Determine the [x, y] coordinate at the center of the cell enclosing the given text.  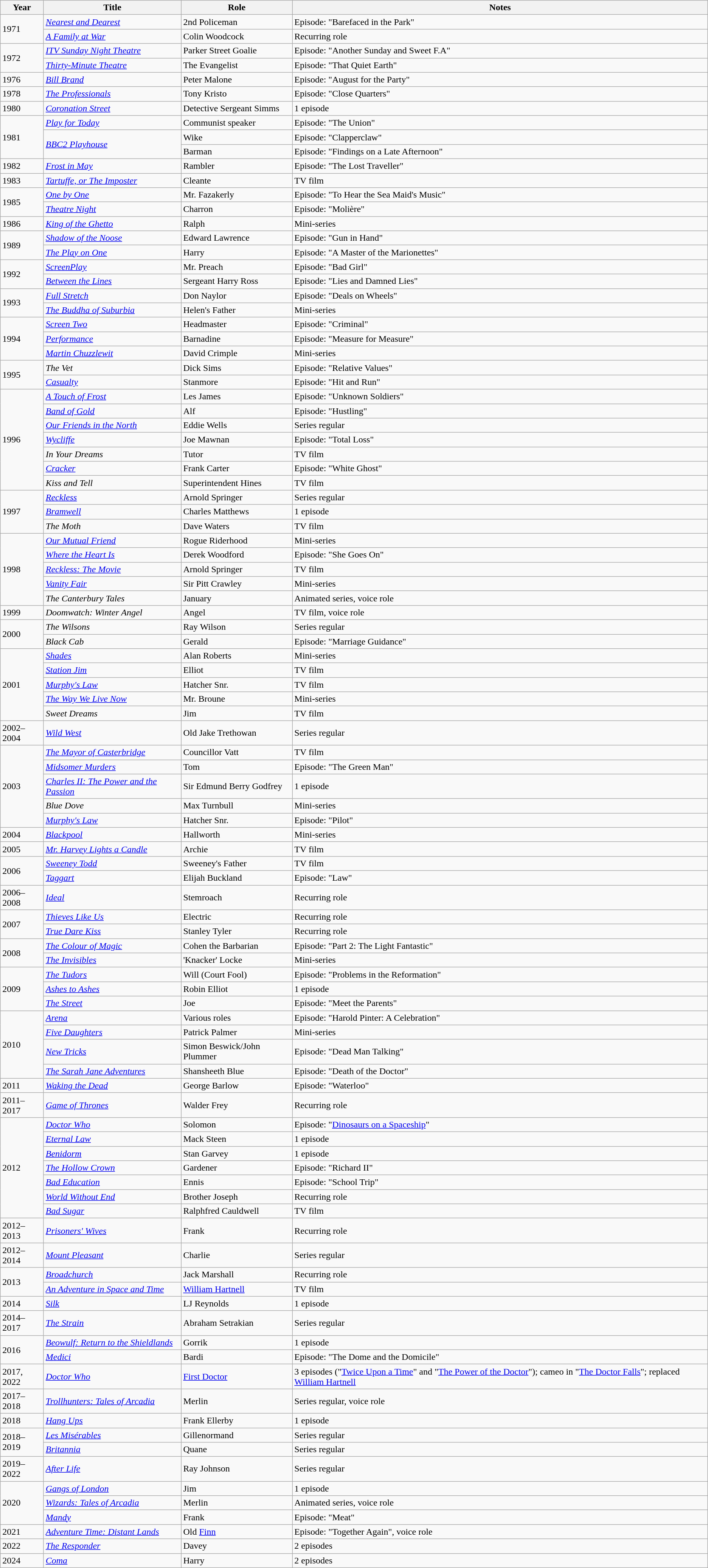
Episode: "Unknown Soldiers" [500, 396]
1998 [22, 569]
Tartuffe, or The Imposter [112, 181]
Episode: "Problems in the Reformation" [500, 975]
3 episodes ("Twice Upon a Time" and "The Power of the Doctor"); cameo in "The Doctor Falls"; replaced William Hartnell [500, 1376]
Episode: "Law" [500, 878]
Nearest and Dearest [112, 22]
Patrick Palmer [237, 1032]
Dick Sims [237, 367]
Old Finn [237, 1532]
Tutor [237, 454]
Old Jake Trethowan [237, 733]
1971 [22, 29]
Episode: "Part 2: The Light Fantastic" [500, 946]
The Vet [112, 367]
Solomon [237, 1124]
Electric [237, 917]
Medici [112, 1357]
Episode: "Lies and Damned Lies" [500, 281]
ITV Sunday Night Theatre [112, 51]
Martin Chuzzlewit [112, 353]
Performance [112, 339]
Les Misérables [112, 1435]
Wike [237, 137]
Charles II: The Power and the Passion [112, 786]
Stemroach [237, 897]
Mandy [112, 1517]
Episode: "Gun in Hand" [500, 238]
Blue Dove [112, 806]
Episode: "Clapperclaw" [500, 137]
2004 [22, 835]
Thirty-Minute Theatre [112, 65]
Play for Today [112, 123]
Episode: "White Ghost" [500, 469]
1989 [22, 245]
2006 [22, 870]
Brother Joseph [237, 1197]
Elijah Buckland [237, 878]
Frank Carter [237, 469]
Stan Garvey [237, 1153]
Casualty [112, 382]
The Canterbury Tales [112, 598]
Episode: "Waterloo" [500, 1085]
2nd Policeman [237, 22]
The Colour of Magic [112, 946]
William Hartnell [237, 1289]
Davey [237, 1546]
Ashes to Ashes [112, 989]
Episode: "The Lost Traveller" [500, 166]
Angel [237, 612]
Our Mutual Friend [112, 540]
Full Stretch [112, 296]
2017, 2022 [22, 1376]
Episode: "Another Sunday and Sweet F.A" [500, 51]
Joe [237, 1003]
Vanity Fair [112, 584]
The Strain [112, 1323]
ScreenPlay [112, 267]
Cracker [112, 469]
Rambler [237, 166]
Silk [112, 1303]
1978 [22, 94]
Our Friends in the North [112, 425]
In Your Dreams [112, 454]
Colin Woodcock [237, 36]
2012–2013 [22, 1231]
Sergeant Harry Ross [237, 281]
Communist speaker [237, 123]
The Mayor of Casterbridge [112, 752]
1976 [22, 79]
The Moth [112, 526]
Eddie Wells [237, 425]
Coma [112, 1560]
Les James [237, 396]
Ray Wilson [237, 627]
Bad Sugar [112, 1211]
The Street [112, 1003]
Walder Frey [237, 1105]
Episode: "Relative Values" [500, 367]
Episode: "To Hear the Sea Maid's Music" [500, 195]
Coronation Street [112, 108]
Jack Marshall [237, 1275]
2011–2017 [22, 1105]
Episode: "The Green Man" [500, 767]
2017–2018 [22, 1401]
1980 [22, 108]
Episode: "Harold Pinter: A Celebration" [500, 1018]
World Without End [112, 1197]
Tom [237, 767]
Episode: "Marriage Guidance" [500, 642]
Wycliffe [112, 440]
2011 [22, 1085]
Charron [237, 209]
'Knacker' Locke [237, 960]
The Way We Live Now [112, 699]
Notes [500, 8]
The Buddha of Suburbia [112, 310]
Ideal [112, 897]
2008 [22, 953]
The Hollow Crown [112, 1168]
2016 [22, 1350]
Episode: "Meet the Parents" [500, 1003]
Episode: "Criminal" [500, 324]
Gardener [237, 1168]
Parker Street Goalie [237, 51]
Reckless: The Movie [112, 569]
1983 [22, 181]
Mr. Harvey Lights a Candle [112, 849]
2006–2008 [22, 897]
Mr. Broune [237, 699]
Wizards: Tales of Arcadia [112, 1503]
Barman [237, 151]
Episode: "Death of the Doctor" [500, 1071]
Series regular, voice role [500, 1401]
1985 [22, 202]
Episode: "Hustling" [500, 411]
1999 [22, 612]
Dave Waters [237, 526]
Episode: "Hit and Run" [500, 382]
Hallworth [237, 835]
Episode: "Molière" [500, 209]
First Doctor [237, 1376]
Where the Heart Is [112, 555]
Barnadine [237, 339]
Episode: "A Master of the Marionettes" [500, 252]
Theatre Night [112, 209]
Station Jim [112, 670]
Joe Mawnan [237, 440]
1992 [22, 274]
David Crimple [237, 353]
Episode: "Total Loss" [500, 440]
Sweeney Todd [112, 863]
2018–2019 [22, 1442]
Helen's Father [237, 310]
Episode: "Bad Girl" [500, 267]
2018 [22, 1420]
Episode: "Close Quarters" [500, 94]
Trollhunters: Tales of Arcadia [112, 1401]
Mount Pleasant [112, 1255]
2024 [22, 1560]
Episode: "Measure for Measure" [500, 339]
Title [112, 8]
LJ Reynolds [237, 1303]
Ray Johnson [237, 1469]
Gorrik [237, 1342]
Role [237, 8]
One by One [112, 195]
2000 [22, 634]
2012–2014 [22, 1255]
Episode: "Dead Man Talking" [500, 1051]
The Professionals [112, 94]
Tony Kristo [237, 94]
Shadow of the Noose [112, 238]
Episode: "That Quiet Earth" [500, 65]
Alan Roberts [237, 656]
Hang Ups [112, 1420]
2007 [22, 924]
Will (Court Fool) [237, 975]
Frank Ellerby [237, 1420]
Episode: "Dinosaurs on a Spaceship" [500, 1124]
True Dare Kiss [112, 931]
Robin Elliot [237, 989]
The Tudors [112, 975]
The Responder [112, 1546]
King of the Ghetto [112, 224]
January [237, 598]
Bad Education [112, 1182]
Alf [237, 411]
Doomwatch: Winter Angel [112, 612]
2013 [22, 1282]
2012 [22, 1168]
Waking the Dead [112, 1085]
Mr. Fazakerly [237, 195]
Gillenormand [237, 1435]
Shades [112, 656]
2014 [22, 1303]
Ralph [237, 224]
Midsomer Murders [112, 767]
Between the Lines [112, 281]
Screen Two [112, 324]
Bill Brand [112, 79]
Prisoners' Wives [112, 1231]
Wild West [112, 733]
2020 [22, 1503]
After Life [112, 1469]
2002–2004 [22, 733]
Max Turnbull [237, 806]
Charlie [237, 1255]
TV film, voice role [500, 612]
Councillor Vatt [237, 752]
Episode: "Deals on Wheels" [500, 296]
Cohen the Barbarian [237, 946]
Quane [237, 1450]
Year [22, 8]
Edward Lawrence [237, 238]
Arena [112, 1018]
Episode: "August for the Party" [500, 79]
Episode: "Together Again", voice role [500, 1532]
Cleante [237, 181]
Stanmore [237, 382]
Thieves Like Us [112, 917]
Episode: "Meat" [500, 1517]
The Invisibles [112, 960]
Benidorm [112, 1153]
Episode: "The Dome and the Domicile" [500, 1357]
Five Daughters [112, 1032]
The Sarah Jane Adventures [112, 1071]
A Touch of Frost [112, 396]
Eternal Law [112, 1139]
George Barlow [237, 1085]
2009 [22, 989]
Broadchurch [112, 1275]
Various roles [237, 1018]
Charles Matthews [237, 512]
2010 [22, 1045]
1982 [22, 166]
New Tricks [112, 1051]
Frost in May [112, 166]
A Family at War [112, 36]
Gangs of London [112, 1489]
Sir Edmund Berry Godfrey [237, 786]
2005 [22, 849]
Don Naylor [237, 296]
Elliot [237, 670]
1986 [22, 224]
1995 [22, 375]
2021 [22, 1532]
Adventure Time: Distant Lands [112, 1532]
Archie [237, 849]
BBC2 Playhouse [112, 144]
Sir Pitt Crawley [237, 584]
Mack Steen [237, 1139]
Mr. Preach [237, 267]
Blackpool [112, 835]
Kiss and Tell [112, 483]
The Wilsons [112, 627]
Derek Woodford [237, 555]
Ennis [237, 1182]
Superintendent Hines [237, 483]
1981 [22, 137]
Stanley Tyler [237, 931]
1994 [22, 339]
Shansheeth Blue [237, 1071]
Simon Beswick/John Plummer [237, 1051]
1972 [22, 58]
Episode: "Findings on a Late Afternoon" [500, 151]
1996 [22, 439]
Bardi [237, 1357]
Rogue Riderhood [237, 540]
Gerald [237, 642]
2003 [22, 786]
Britannia [112, 1450]
Episode: "Barefaced in the Park" [500, 22]
Sweet Dreams [112, 713]
Episode: "Pilot" [500, 820]
Reckless [112, 497]
Episode: "Richard II" [500, 1168]
2022 [22, 1546]
Headmaster [237, 324]
Peter Malone [237, 79]
Beowulf: Return to the Shieldlands [112, 1342]
Episode: "She Goes On" [500, 555]
1997 [22, 512]
Sweeney's Father [237, 863]
Game of Thrones [112, 1105]
An Adventure in Space and Time [112, 1289]
2019–2022 [22, 1469]
Black Cab [112, 642]
Episode: "The Union" [500, 123]
2001 [22, 685]
Bramwell [112, 512]
1993 [22, 303]
Band of Gold [112, 411]
Abraham Setrakian [237, 1323]
Ralphfred Cauldwell [237, 1211]
The Play on One [112, 252]
The Evangelist [237, 65]
2014–2017 [22, 1323]
Episode: "School Trip" [500, 1182]
Taggart [112, 878]
Detective Sergeant Simms [237, 108]
